Return [X, Y] of the center of cell containing provided text 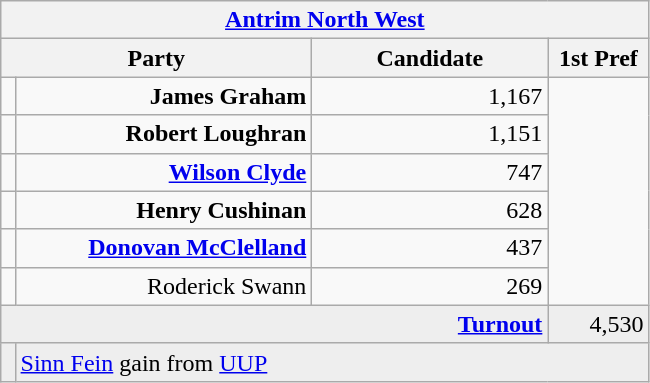
1,167 [430, 96]
Henry Cushinan [164, 210]
Party [156, 58]
269 [430, 286]
Turnout [274, 324]
Sinn Fein gain from UUP [332, 362]
Candidate [430, 58]
James Graham [164, 96]
1st Pref [598, 58]
4,530 [598, 324]
628 [430, 210]
437 [430, 248]
Robert Loughran [164, 134]
747 [430, 172]
Roderick Swann [164, 286]
Wilson Clyde [164, 172]
Donovan McClelland [164, 248]
Antrim North West [325, 20]
1,151 [430, 134]
